Extract the (x, y) coordinate from the center of the cell holding the provided text.  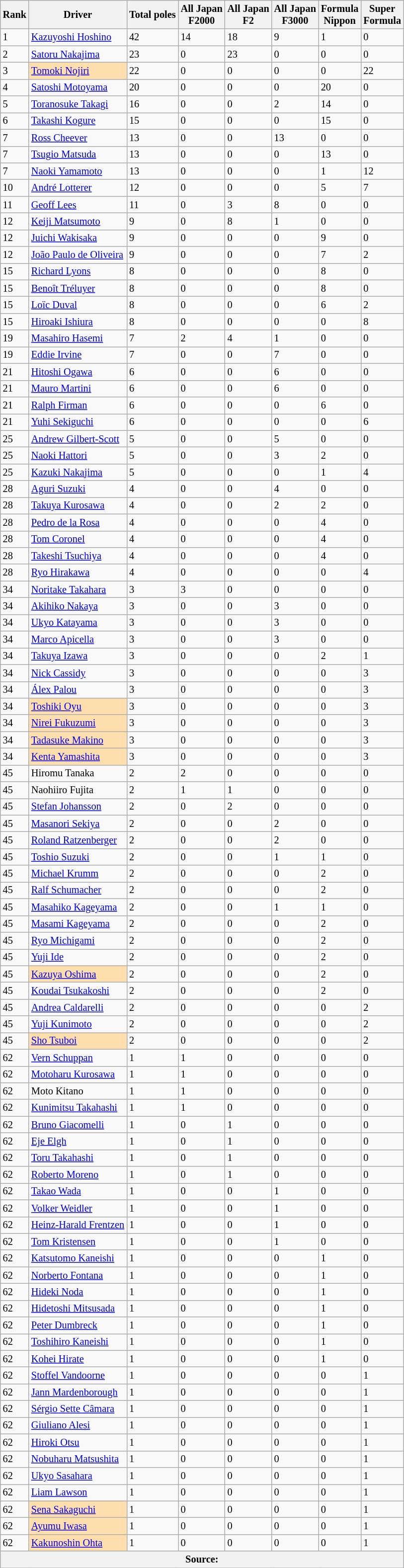
Takuya Izawa (78, 656)
Eje Elgh (78, 1141)
Toshiki Oyu (78, 706)
Ryo Michigami (78, 940)
Hidetoshi Mitsusada (78, 1309)
Eddie Irvine (78, 355)
Andrea Caldarelli (78, 1007)
Naohiiro Fujita (78, 790)
Tom Kristensen (78, 1241)
Takao Wada (78, 1191)
Nick Cassidy (78, 673)
Ayumu Iwasa (78, 1526)
All JapanF2 (248, 14)
Masahiro Hasemi (78, 338)
Katsutomo Kaneishi (78, 1258)
Sho Tsuboi (78, 1041)
Hitoshi Ogawa (78, 372)
Pedro de la Rosa (78, 522)
42 (153, 37)
Source: (202, 1560)
Volker Weidler (78, 1208)
Masahiko Kageyama (78, 907)
Moto Kitano (78, 1091)
Total poles (153, 14)
Satoshi Motoyama (78, 87)
Tomoki Nojiri (78, 71)
Toshio Suzuki (78, 857)
Vern Schuppan (78, 1058)
Kazuya Oshima (78, 974)
Tsugio Matsuda (78, 155)
Aguri Suzuki (78, 489)
Toru Takahashi (78, 1158)
Toranosuke Takagi (78, 104)
Motoharu Kurosawa (78, 1074)
Kakunoshin Ohta (78, 1543)
Juichi Wakisaka (78, 238)
Peter Dumbreck (78, 1325)
Nobuharu Matsushita (78, 1459)
10 (15, 188)
Satoru Nakajima (78, 54)
Yuhi Sekiguchi (78, 422)
Giuliano Alesi (78, 1425)
André Lotterer (78, 188)
Norberto Fontana (78, 1275)
Toshihiro Kaneishi (78, 1342)
Bruno Giacomelli (78, 1125)
Noritake Takahara (78, 589)
Tadasuke Makino (78, 740)
Álex Palou (78, 690)
Roland Ratzenberger (78, 840)
Hiromu Tanaka (78, 773)
Ukyo Sasahara (78, 1476)
Hideki Noda (78, 1292)
Michael Krumm (78, 874)
FormulaNippon (340, 14)
Hiroki Otsu (78, 1442)
Benoît Tréluyer (78, 288)
Marco Apicella (78, 640)
Rank (15, 14)
Naoki Hattori (78, 455)
Kenta Yamashita (78, 756)
Takuya Kurosawa (78, 505)
All JapanF3000 (295, 14)
Hiroaki Ishiura (78, 322)
SuperFormula (382, 14)
Naoki Yamamoto (78, 171)
Takashi Kogure (78, 121)
Masami Kageyama (78, 924)
Liam Lawson (78, 1492)
Sena Sakaguchi (78, 1509)
Jann Mardenborough (78, 1392)
Kunimitsu Takahashi (78, 1108)
Yuji Kunimoto (78, 1024)
Nirei Fukuzumi (78, 723)
Geoff Lees (78, 205)
Heinz-Harald Frentzen (78, 1225)
Keiji Matsumoto (78, 221)
Masanori Sekiya (78, 824)
Kazuki Nakajima (78, 472)
João Paulo de Oliveira (78, 255)
18 (248, 37)
Tom Coronel (78, 539)
Yuji Ide (78, 957)
Roberto Moreno (78, 1175)
Mauro Martini (78, 389)
Ross Cheever (78, 138)
Loïc Duval (78, 305)
Kohei Hirate (78, 1359)
Koudai Tsukakoshi (78, 990)
Richard Lyons (78, 271)
Ralf Schumacher (78, 890)
Driver (78, 14)
Sérgio Sette Câmara (78, 1409)
Stefan Johansson (78, 807)
Ryo Hirakawa (78, 573)
Andrew Gilbert-Scott (78, 439)
Akihiko Nakaya (78, 606)
Ukyo Katayama (78, 623)
Kazuyoshi Hoshino (78, 37)
All JapanF2000 (202, 14)
16 (153, 104)
Takeshi Tsuchiya (78, 556)
Stoffel Vandoorne (78, 1375)
Ralph Firman (78, 405)
